Identify which cell holds the provided text, then report its [x, y] central coordinate. 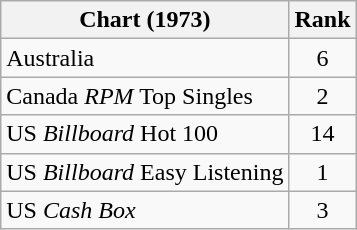
3 [322, 210]
US Billboard Easy Listening [145, 172]
Canada RPM Top Singles [145, 96]
US Billboard Hot 100 [145, 134]
Chart (1973) [145, 20]
2 [322, 96]
Rank [322, 20]
1 [322, 172]
6 [322, 58]
14 [322, 134]
Australia [145, 58]
US Cash Box [145, 210]
